Return (x, y) of the center of cell containing provided text 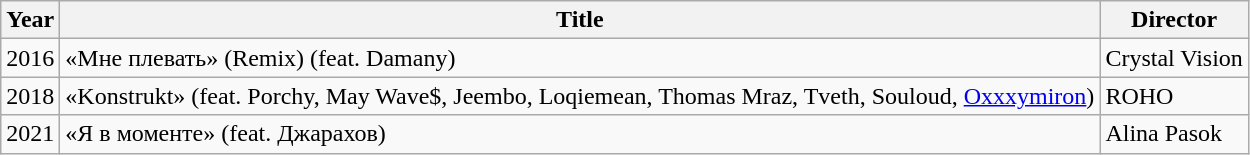
Alina Pasok (1174, 134)
«Konstrukt» (feat. Porchy, May Wave$, Jeembo, Loqiemean, Thomas Mraz, Tveth, Souloud, Oxxxymiron) (580, 96)
Year (30, 20)
ROHO (1174, 96)
Title (580, 20)
2018 (30, 96)
Crystal Vision (1174, 58)
«Я в моменте» (feat. Джарахов) (580, 134)
«Мне плевать» (Remix) (feat. Damany) (580, 58)
Director (1174, 20)
2021 (30, 134)
2016 (30, 58)
